Output the [x, y] coordinate of the center of the cell containing the given text.  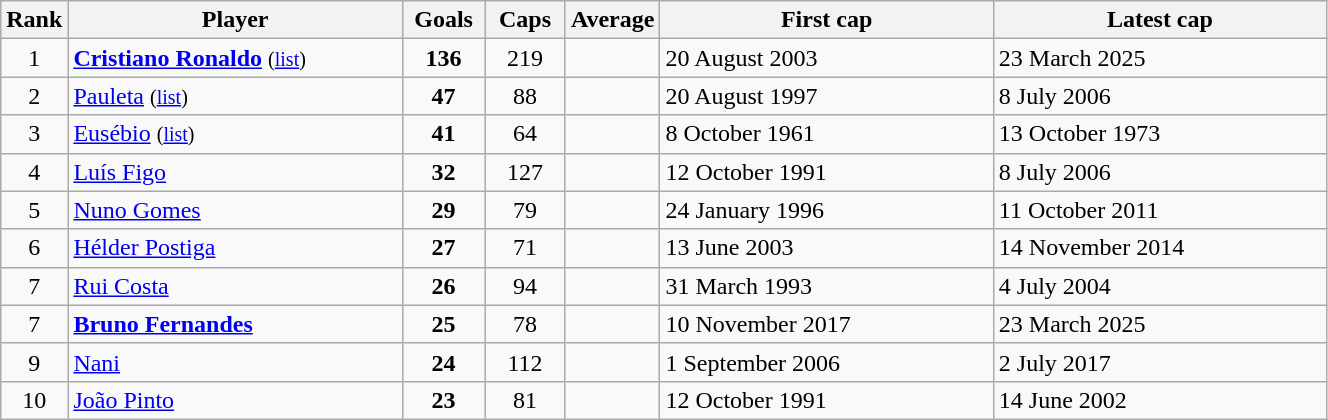
3 [34, 134]
2 [34, 96]
14 June 2002 [1160, 400]
29 [443, 210]
20 August 2003 [826, 58]
Pauleta (list) [236, 96]
41 [443, 134]
10 November 2017 [826, 324]
4 July 2004 [1160, 286]
136 [443, 58]
Latest cap [1160, 20]
13 June 2003 [826, 248]
5 [34, 210]
94 [526, 286]
112 [526, 362]
20 August 1997 [826, 96]
31 March 1993 [826, 286]
1 [34, 58]
26 [443, 286]
24 [443, 362]
127 [526, 172]
1 September 2006 [826, 362]
Eusébio (list) [236, 134]
Luís Figo [236, 172]
Player [236, 20]
8 October 1961 [826, 134]
Nuno Gomes [236, 210]
9 [34, 362]
6 [34, 248]
Average [612, 20]
Bruno Fernandes [236, 324]
79 [526, 210]
219 [526, 58]
88 [526, 96]
Caps [526, 20]
Hélder Postiga [236, 248]
Rank [34, 20]
71 [526, 248]
24 January 1996 [826, 210]
25 [443, 324]
64 [526, 134]
First cap [826, 20]
11 October 2011 [1160, 210]
Rui Costa [236, 286]
81 [526, 400]
4 [34, 172]
32 [443, 172]
Cristiano Ronaldo (list) [236, 58]
27 [443, 248]
Goals [443, 20]
2 July 2017 [1160, 362]
47 [443, 96]
10 [34, 400]
João Pinto [236, 400]
23 [443, 400]
13 October 1973 [1160, 134]
Nani [236, 362]
78 [526, 324]
14 November 2014 [1160, 248]
